Return (x, y) of the center of cell containing provided text 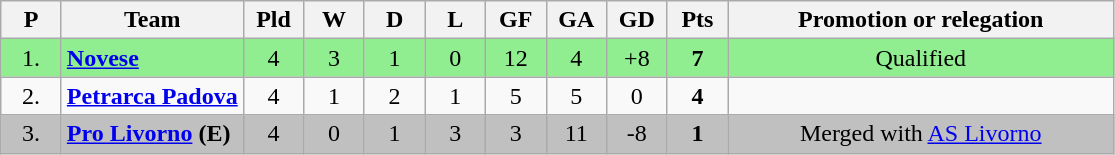
Qualified (921, 58)
Pro Livorno (E) (152, 134)
P (32, 20)
1. (32, 58)
Promotion or relegation (921, 20)
Pld (274, 20)
L (456, 20)
Novese (152, 58)
GA (576, 20)
GF (516, 20)
3. (32, 134)
+8 (638, 58)
7 (698, 58)
12 (516, 58)
Petrarca Padova (152, 96)
W (334, 20)
-8 (638, 134)
D (394, 20)
2 (394, 96)
2. (32, 96)
GD (638, 20)
Team (152, 20)
Pts (698, 20)
11 (576, 134)
Merged with AS Livorno (921, 134)
